Extract the (X, Y) coordinate from the center of the cell holding the provided text.  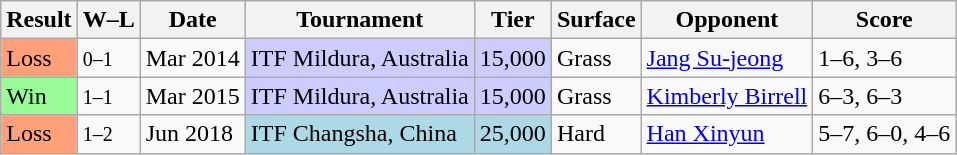
Hard (596, 134)
5–7, 6–0, 4–6 (884, 134)
1–2 (108, 134)
Mar 2014 (192, 58)
Tier (512, 20)
Score (884, 20)
Win (39, 96)
Jang Su-jeong (727, 58)
25,000 (512, 134)
Han Xinyun (727, 134)
Mar 2015 (192, 96)
6–3, 6–3 (884, 96)
Jun 2018 (192, 134)
1–1 (108, 96)
Tournament (360, 20)
W–L (108, 20)
Result (39, 20)
Date (192, 20)
1–6, 3–6 (884, 58)
0–1 (108, 58)
Surface (596, 20)
Kimberly Birrell (727, 96)
ITF Changsha, China (360, 134)
Opponent (727, 20)
